Scan for the cell matching the given text and deliver its [x, y] coordinate at center. 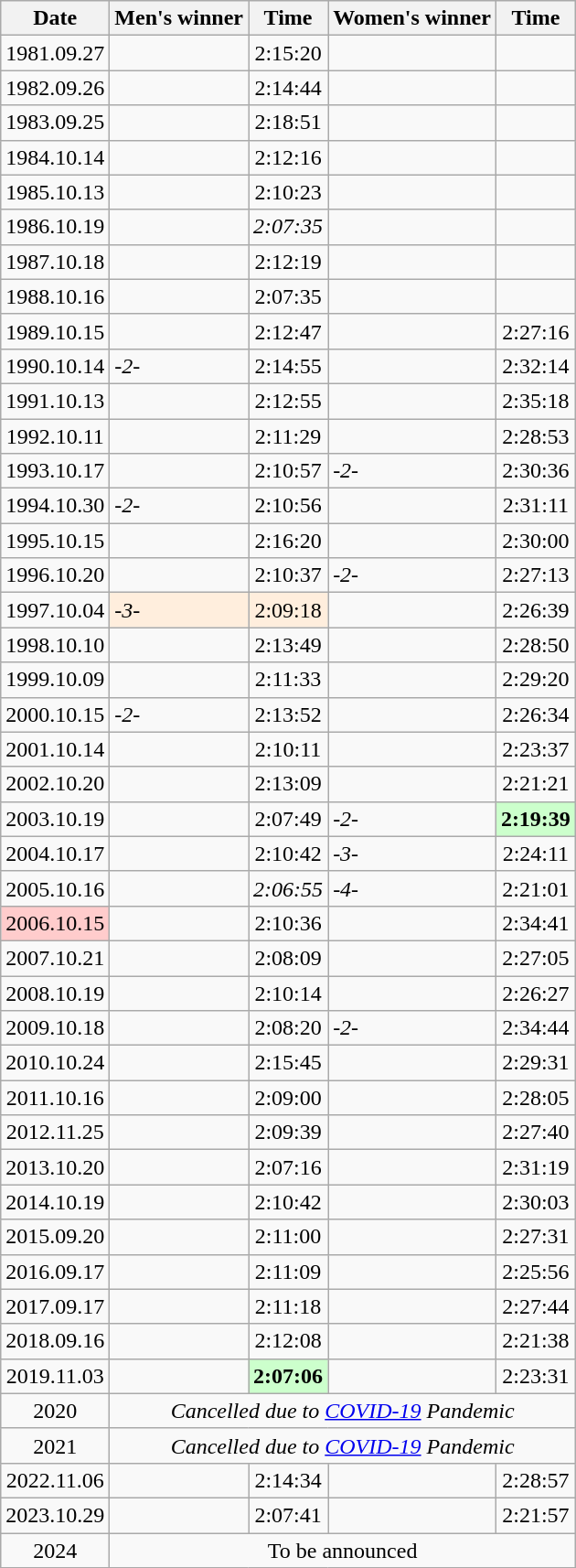
2:10:11 [289, 749]
2014.10.19 [55, 1202]
2022.11.06 [55, 1480]
2:07:41 [289, 1515]
2:30:03 [536, 1202]
2005.10.16 [55, 888]
2013.10.20 [55, 1167]
2:08:09 [289, 958]
2020 [55, 1411]
2:10:14 [289, 993]
2:10:57 [289, 471]
2:10:37 [289, 575]
2:35:18 [536, 401]
2:11:33 [289, 680]
2021 [55, 1445]
1998.10.10 [55, 645]
1983.09.25 [55, 123]
-4- [412, 888]
1982.09.26 [55, 88]
Men's winner [179, 18]
2:08:20 [289, 1028]
To be announced [343, 1551]
2010.10.24 [55, 1063]
2:27:13 [536, 575]
2:27:40 [536, 1133]
2017.09.17 [55, 1306]
1984.10.14 [55, 157]
Women's winner [412, 18]
2011.10.16 [55, 1098]
2:13:09 [289, 784]
2:31:19 [536, 1167]
2009.10.18 [55, 1028]
2:14:55 [289, 366]
2:13:52 [289, 714]
2:11:18 [289, 1306]
2018.09.16 [55, 1341]
2:10:23 [289, 192]
2:28:57 [536, 1480]
2007.10.21 [55, 958]
2:26:34 [536, 714]
2:27:05 [536, 958]
1993.10.17 [55, 471]
2015.09.20 [55, 1237]
1995.10.15 [55, 541]
2003.10.19 [55, 819]
2:12:16 [289, 157]
2:29:31 [536, 1063]
2:11:00 [289, 1237]
1987.10.18 [55, 262]
2:21:21 [536, 784]
1981.09.27 [55, 53]
1994.10.30 [55, 506]
2001.10.14 [55, 749]
2008.10.19 [55, 993]
2:10:56 [289, 506]
2:12:19 [289, 262]
2:09:00 [289, 1098]
1999.10.09 [55, 680]
2:31:11 [536, 506]
2:30:36 [536, 471]
2:24:11 [536, 854]
2012.11.25 [55, 1133]
1996.10.20 [55, 575]
1992.10.11 [55, 436]
2:28:50 [536, 645]
2:13:49 [289, 645]
1985.10.13 [55, 192]
2:34:41 [536, 923]
1997.10.04 [55, 610]
2016.09.17 [55, 1272]
2:16:20 [289, 541]
2:09:39 [289, 1133]
2:29:20 [536, 680]
2000.10.15 [55, 714]
2024 [55, 1551]
2:23:37 [536, 749]
2:25:56 [536, 1272]
Date [55, 18]
2:12:55 [289, 401]
1988.10.16 [55, 296]
2023.10.29 [55, 1515]
2:26:27 [536, 993]
2:14:44 [289, 88]
2:27:44 [536, 1306]
2:09:18 [289, 610]
2:26:39 [536, 610]
2:07:16 [289, 1167]
2:28:05 [536, 1098]
2:21:38 [536, 1341]
2006.10.15 [55, 923]
1990.10.14 [55, 366]
2:28:53 [536, 436]
2:11:29 [289, 436]
1986.10.19 [55, 227]
2:30:00 [536, 541]
2:15:45 [289, 1063]
2:23:31 [536, 1376]
2:12:47 [289, 331]
1991.10.13 [55, 401]
2002.10.20 [55, 784]
2:11:09 [289, 1272]
2:15:20 [289, 53]
2:06:55 [289, 888]
2004.10.17 [55, 854]
2:27:16 [536, 331]
2:19:39 [536, 819]
2:10:36 [289, 923]
2:07:06 [289, 1376]
2:14:34 [289, 1480]
2:21:01 [536, 888]
2:27:31 [536, 1237]
2:12:08 [289, 1341]
2:07:49 [289, 819]
2:18:51 [289, 123]
2019.11.03 [55, 1376]
2:34:44 [536, 1028]
1989.10.15 [55, 331]
2:21:57 [536, 1515]
2:32:14 [536, 366]
